From the cell containing the given text, extract its center point as [x, y] coordinate. 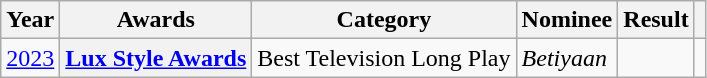
Awards [156, 20]
Best Television Long Play [384, 58]
Category [384, 20]
Lux Style Awards [156, 58]
Result [656, 20]
Year [30, 20]
2023 [30, 58]
Betiyaan [567, 58]
Nominee [567, 20]
